Determine the (X, Y) coordinate at the center of the cell enclosing the given text.  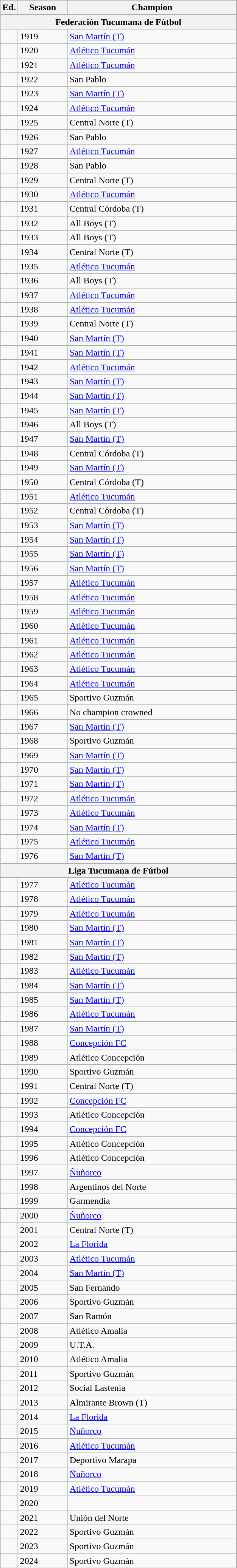
1931 (42, 209)
1968 (42, 741)
1995 (42, 1144)
U.T.A. (152, 1345)
1936 (42, 281)
1991 (42, 1086)
Unión del Norte (152, 1517)
1962 (42, 655)
1956 (42, 568)
1964 (42, 683)
1934 (42, 252)
San Fernando (152, 1287)
1996 (42, 1158)
1922 (42, 79)
2004 (42, 1273)
1973 (42, 813)
1935 (42, 266)
2016 (42, 1446)
Liga Tucumana de Fútbol (118, 870)
2019 (42, 1489)
Social Lastenia (152, 1388)
1994 (42, 1129)
Argentinos del Norte (152, 1187)
Ed. (9, 8)
2023 (42, 1546)
2018 (42, 1474)
2008 (42, 1330)
1997 (42, 1172)
2015 (42, 1431)
1925 (42, 122)
1989 (42, 1057)
2003 (42, 1259)
1993 (42, 1115)
1985 (42, 1000)
1999 (42, 1201)
2006 (42, 1302)
2020 (42, 1503)
2002 (42, 1244)
1981 (42, 942)
1954 (42, 540)
1923 (42, 94)
2009 (42, 1345)
1928 (42, 165)
1942 (42, 367)
1986 (42, 1014)
1945 (42, 410)
2012 (42, 1388)
1967 (42, 727)
2017 (42, 1460)
2013 (42, 1403)
1932 (42, 223)
1971 (42, 784)
1984 (42, 985)
1976 (42, 856)
1927 (42, 151)
1952 (42, 511)
2014 (42, 1417)
1949 (42, 468)
1972 (42, 798)
1951 (42, 496)
San Ramón (152, 1316)
1965 (42, 698)
1978 (42, 899)
1953 (42, 525)
1990 (42, 1072)
1930 (42, 195)
1988 (42, 1043)
Champion (152, 8)
1960 (42, 626)
Deportivo Marapa (152, 1460)
No champion crowned (152, 712)
1926 (42, 137)
1924 (42, 108)
1961 (42, 640)
1966 (42, 712)
1983 (42, 971)
1980 (42, 928)
2000 (42, 1215)
1955 (42, 554)
1921 (42, 65)
1944 (42, 396)
2021 (42, 1517)
1946 (42, 425)
1963 (42, 669)
1998 (42, 1187)
1929 (42, 180)
2010 (42, 1359)
1940 (42, 338)
1970 (42, 770)
1992 (42, 1101)
1975 (42, 841)
1948 (42, 453)
Federación Tucumana de Fútbol (118, 22)
1982 (42, 957)
1958 (42, 597)
1947 (42, 439)
1987 (42, 1028)
1957 (42, 583)
1959 (42, 611)
1933 (42, 238)
1950 (42, 482)
2022 (42, 1532)
Almirante Brown (T) (152, 1403)
2005 (42, 1287)
1920 (42, 51)
2007 (42, 1316)
1941 (42, 353)
1979 (42, 914)
2011 (42, 1374)
1974 (42, 827)
1969 (42, 755)
1977 (42, 885)
2001 (42, 1230)
Garmendia (152, 1201)
Season (42, 8)
1937 (42, 295)
2024 (42, 1561)
1938 (42, 309)
1943 (42, 381)
1919 (42, 36)
1939 (42, 324)
